Pinpoint the cell where the given text exists, returning its [X, Y] midpoint coordinate. 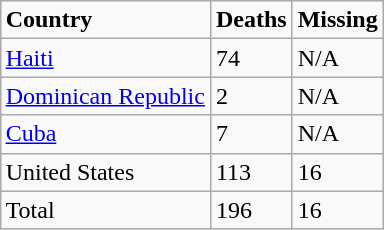
74 [251, 58]
United States [105, 172]
Country [105, 20]
Dominican Republic [105, 96]
7 [251, 134]
Haiti [105, 58]
Total [105, 210]
Missing [338, 20]
113 [251, 172]
2 [251, 96]
Deaths [251, 20]
196 [251, 210]
Cuba [105, 134]
